Identify which cell holds the provided text, then report its (x, y) central coordinate. 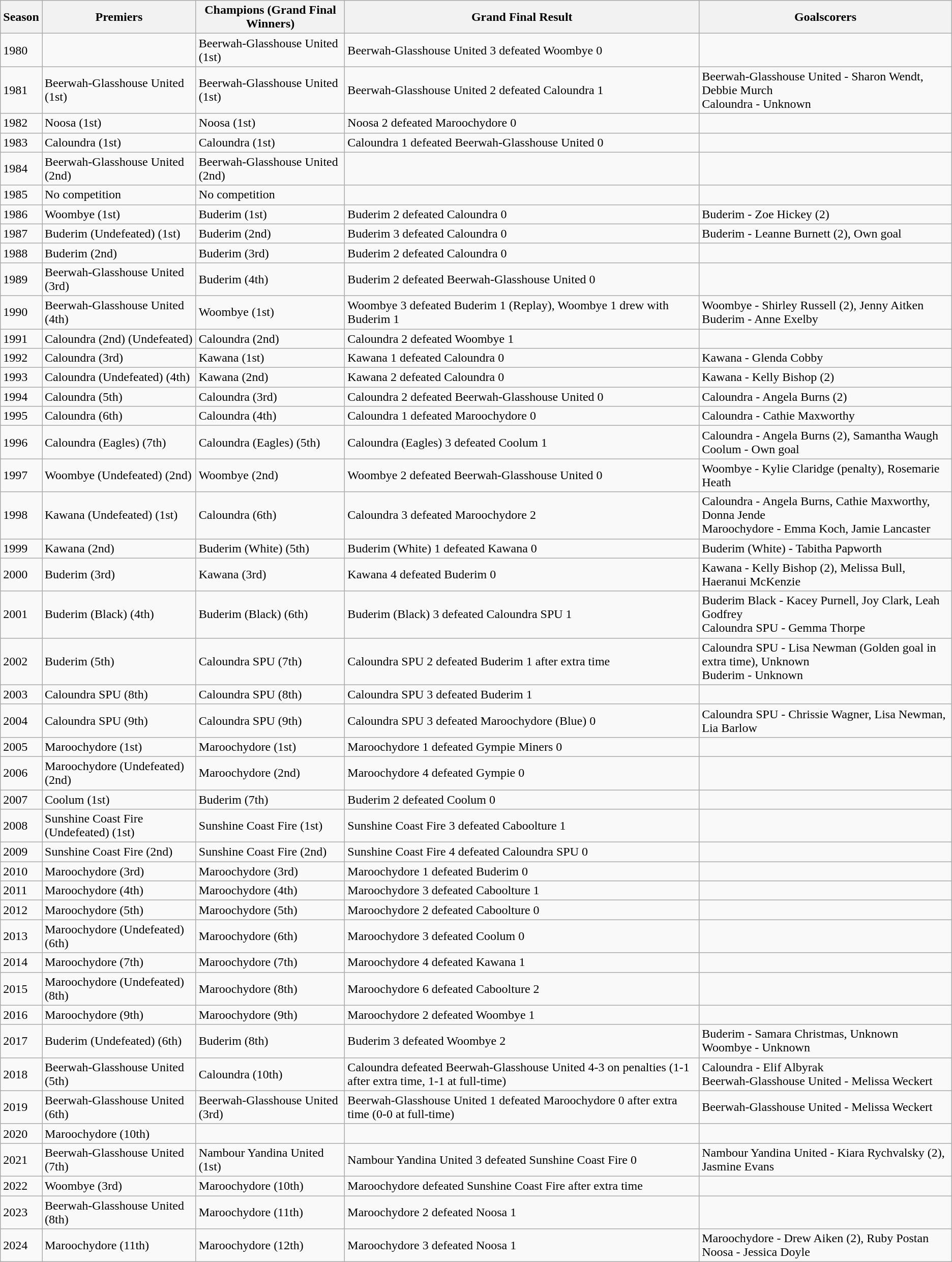
Woombye - Shirley Russell (2), Jenny AitkenBuderim - Anne Exelby (826, 312)
1989 (21, 279)
Kawana (3rd) (271, 575)
Maroochydore 1 defeated Buderim 0 (522, 871)
Maroochydore (2nd) (271, 773)
Buderim 2 defeated Coolum 0 (522, 799)
Goalscorers (826, 17)
Beerwah-Glasshouse United 1 defeated Maroochydore 0 after extra time (0-0 at full-time) (522, 1107)
Beerwah-Glasshouse United 2 defeated Caloundra 1 (522, 90)
Caloundra (Undefeated) (4th) (119, 377)
Caloundra (Eagles) (5th) (271, 443)
2007 (21, 799)
Sunshine Coast Fire (Undefeated) (1st) (119, 826)
2009 (21, 852)
1994 (21, 397)
Beerwah-Glasshouse United - Sharon Wendt, Debbie MurchCaloundra - Unknown (826, 90)
Kawana 4 defeated Buderim 0 (522, 575)
Caloundra (2nd) (271, 338)
2013 (21, 936)
Maroochydore 2 defeated Noosa 1 (522, 1212)
Premiers (119, 17)
1992 (21, 358)
Caloundra (4th) (271, 416)
2017 (21, 1041)
1996 (21, 443)
2006 (21, 773)
Sunshine Coast Fire 4 defeated Caloundra SPU 0 (522, 852)
Woombye - Kylie Claridge (penalty), Rosemarie Heath (826, 475)
Maroochydore (12th) (271, 1245)
Caloundra - Cathie Maxworthy (826, 416)
1988 (21, 253)
Maroochydore - Drew Aiken (2), Ruby PostanNoosa - Jessica Doyle (826, 1245)
Beerwah-Glasshouse United (8th) (119, 1212)
Buderim (Undefeated) (1st) (119, 233)
Caloundra (5th) (119, 397)
Champions (Grand Final Winners) (271, 17)
Buderim (Black) 3 defeated Caloundra SPU 1 (522, 614)
Kawana (Undefeated) (1st) (119, 515)
2000 (21, 575)
2010 (21, 871)
Maroochydore (Undefeated) (2nd) (119, 773)
1986 (21, 214)
1991 (21, 338)
2002 (21, 661)
Buderim (White) - Tabitha Papworth (826, 548)
Buderim - Samara Christmas, UnknownWoombye - Unknown (826, 1041)
Beerwah-Glasshouse United (4th) (119, 312)
1999 (21, 548)
Maroochydore 1 defeated Gympie Miners 0 (522, 747)
2014 (21, 962)
2019 (21, 1107)
Kawana 2 defeated Caloundra 0 (522, 377)
Nambour Yandina United - Kiara Rychvalsky (2), Jasmine Evans (826, 1160)
Grand Final Result (522, 17)
Season (21, 17)
Maroochydore 3 defeated Caboolture 1 (522, 891)
1985 (21, 195)
Caloundra 2 defeated Woombye 1 (522, 338)
Kawana (1st) (271, 358)
2015 (21, 989)
Coolum (1st) (119, 799)
Buderim - Leanne Burnett (2), Own goal (826, 233)
Buderim (White) 1 defeated Kawana 0 (522, 548)
2024 (21, 1245)
Caloundra (Eagles) 3 defeated Coolum 1 (522, 443)
2008 (21, 826)
Buderim (White) (5th) (271, 548)
2004 (21, 720)
2022 (21, 1186)
Buderim Black - Kacey Purnell, Joy Clark, Leah GodfreyCaloundra SPU - Gemma Thorpe (826, 614)
Caloundra 1 defeated Maroochydore 0 (522, 416)
Beerwah-Glasshouse United (6th) (119, 1107)
Buderim (Undefeated) (6th) (119, 1041)
Caloundra SPU 3 defeated Buderim 1 (522, 694)
2012 (21, 910)
Caloundra - Elif AlbyrakBeerwah-Glasshouse United - Melissa Weckert (826, 1074)
Maroochydore 6 defeated Caboolture 2 (522, 989)
2003 (21, 694)
Caloundra (2nd) (Undefeated) (119, 338)
2001 (21, 614)
Sunshine Coast Fire 3 defeated Caboolture 1 (522, 826)
Buderim 3 defeated Woombye 2 (522, 1041)
Woombye (3rd) (119, 1186)
Buderim (1st) (271, 214)
Buderim - Zoe Hickey (2) (826, 214)
1981 (21, 90)
Caloundra SPU 3 defeated Maroochydore (Blue) 0 (522, 720)
Caloundra defeated Beerwah-Glasshouse United 4-3 on penalties (1-1 after extra time, 1-1 at full-time) (522, 1074)
1995 (21, 416)
Caloundra - Angela Burns, Cathie Maxworthy, Donna JendeMaroochydore - Emma Koch, Jamie Lancaster (826, 515)
Caloundra SPU - Lisa Newman (Golden goal in extra time), UnknownBuderim - Unknown (826, 661)
Maroochydore 2 defeated Caboolture 0 (522, 910)
Maroochydore (8th) (271, 989)
2018 (21, 1074)
Kawana - Glenda Cobby (826, 358)
Buderim (7th) (271, 799)
1980 (21, 50)
Woombye (2nd) (271, 475)
Buderim (5th) (119, 661)
2021 (21, 1160)
Buderim (4th) (271, 279)
Caloundra (10th) (271, 1074)
Woombye 3 defeated Buderim 1 (Replay), Woombye 1 drew with Buderim 1 (522, 312)
Caloundra 3 defeated Maroochydore 2 (522, 515)
2023 (21, 1212)
Caloundra - Angela Burns (2), Samantha WaughCoolum - Own goal (826, 443)
Kawana - Kelly Bishop (2) (826, 377)
Sunshine Coast Fire (1st) (271, 826)
Caloundra - Angela Burns (2) (826, 397)
Caloundra 2 defeated Beerwah-Glasshouse United 0 (522, 397)
Kawana - Kelly Bishop (2), Melissa Bull, Haeranui McKenzie (826, 575)
1983 (21, 142)
2020 (21, 1133)
Caloundra 1 defeated Beerwah-Glasshouse United 0 (522, 142)
Buderim (Black) (6th) (271, 614)
2005 (21, 747)
Woombye (Undefeated) (2nd) (119, 475)
1993 (21, 377)
Woombye 2 defeated Beerwah-Glasshouse United 0 (522, 475)
Caloundra (Eagles) (7th) (119, 443)
Nambour Yandina United (1st) (271, 1160)
1990 (21, 312)
1998 (21, 515)
1984 (21, 169)
Maroochydore 3 defeated Noosa 1 (522, 1245)
Buderim 3 defeated Caloundra 0 (522, 233)
Noosa 2 defeated Maroochydore 0 (522, 123)
Maroochydore 4 defeated Kawana 1 (522, 962)
Kawana 1 defeated Caloundra 0 (522, 358)
1987 (21, 233)
Maroochydore (Undefeated) (6th) (119, 936)
Maroochydore 2 defeated Woombye 1 (522, 1015)
Maroochydore defeated Sunshine Coast Fire after extra time (522, 1186)
Maroochydore 4 defeated Gympie 0 (522, 773)
1997 (21, 475)
Beerwah-Glasshouse United 3 defeated Woombye 0 (522, 50)
Buderim (8th) (271, 1041)
Nambour Yandina United 3 defeated Sunshine Coast Fire 0 (522, 1160)
Buderim 2 defeated Beerwah-Glasshouse United 0 (522, 279)
Caloundra SPU - Chrissie Wagner, Lisa Newman, Lia Barlow (826, 720)
Caloundra SPU (7th) (271, 661)
Caloundra SPU 2 defeated Buderim 1 after extra time (522, 661)
Maroochydore (Undefeated) (8th) (119, 989)
Beerwah-Glasshouse United (5th) (119, 1074)
Maroochydore 3 defeated Coolum 0 (522, 936)
2011 (21, 891)
Beerwah-Glasshouse United (7th) (119, 1160)
1982 (21, 123)
Maroochydore (6th) (271, 936)
Beerwah-Glasshouse United - Melissa Weckert (826, 1107)
2016 (21, 1015)
Buderim (Black) (4th) (119, 614)
